Provide the [x, y] coordinate of the cell's center where the given text is located.  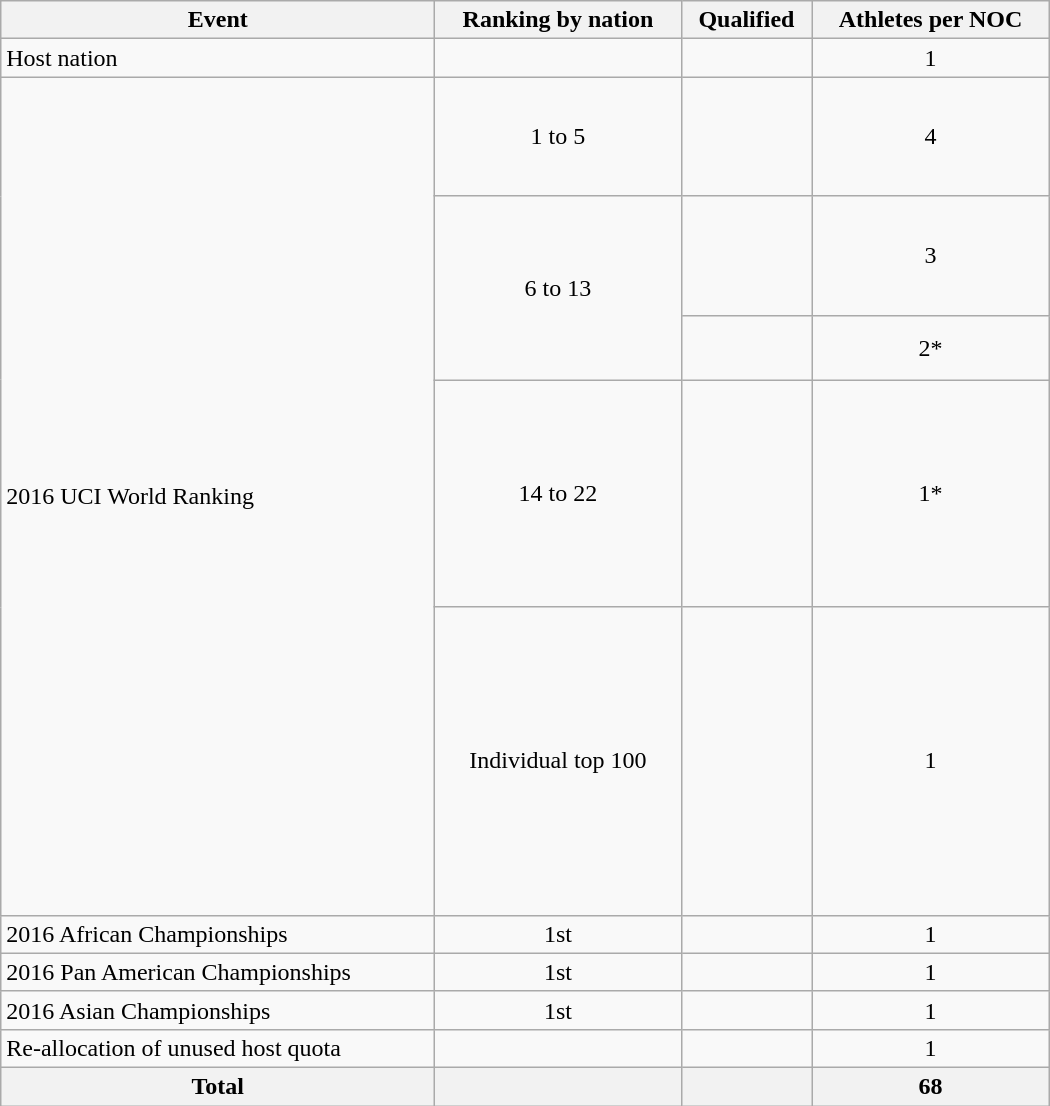
14 to 22 [558, 494]
4 [931, 136]
Athletes per NOC [931, 20]
2* [931, 348]
Individual top 100 [558, 761]
68 [931, 1086]
2016 Asian Championships [218, 1010]
2016 UCI World Ranking [218, 496]
2016 African Championships [218, 934]
3 [931, 256]
Event [218, 20]
Re-allocation of unused host quota [218, 1048]
Host nation [218, 58]
2016 Pan American Championships [218, 972]
1 to 5 [558, 136]
Ranking by nation [558, 20]
1* [931, 494]
Total [218, 1086]
6 to 13 [558, 288]
Qualified [746, 20]
